For the text-containing cell, return its midpoint in (X, Y) coordinate format. 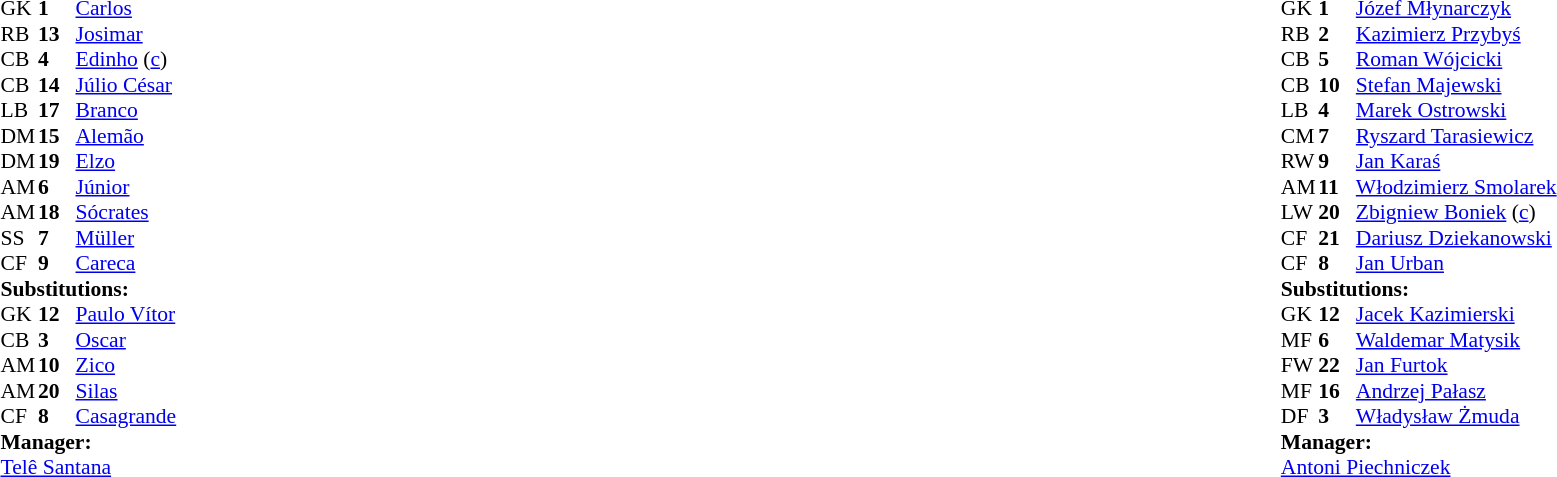
Sócrates (126, 213)
Jan Furtok (1456, 365)
18 (57, 213)
5 (1337, 59)
Ryszard Tarasiewicz (1456, 136)
RW (1300, 161)
Zbigniew Boniek (c) (1456, 213)
Branco (126, 111)
15 (57, 136)
DF (1300, 417)
21 (1337, 238)
Edinho (c) (126, 59)
11 (1337, 187)
Oscar (126, 340)
Elzo (126, 161)
Włodzimierz Smolarek (1456, 187)
Silas (126, 391)
Roman Wójcicki (1456, 59)
22 (1337, 365)
Jacek Kazimierski (1456, 315)
Careca (126, 263)
Jan Urban (1456, 263)
Kazimierz Przybyś (1456, 34)
Władysław Żmuda (1456, 417)
17 (57, 111)
Stefan Majewski (1456, 85)
Alemão (126, 136)
19 (57, 161)
16 (1337, 391)
Josimar (126, 34)
SS (19, 238)
Júnior (126, 187)
14 (57, 85)
Dariusz Dziekanowski (1456, 238)
2 (1337, 34)
Andrzej Pałasz (1456, 391)
Paulo Vítor (126, 315)
Waldemar Matysik (1456, 340)
Müller (126, 238)
Jan Karaś (1456, 161)
Júlio César (126, 85)
LW (1300, 213)
CM (1300, 136)
Zico (126, 365)
Casagrande (126, 417)
FW (1300, 365)
Marek Ostrowski (1456, 111)
13 (57, 34)
